Locate the cell with the specified text and output its (x, y) center coordinate. 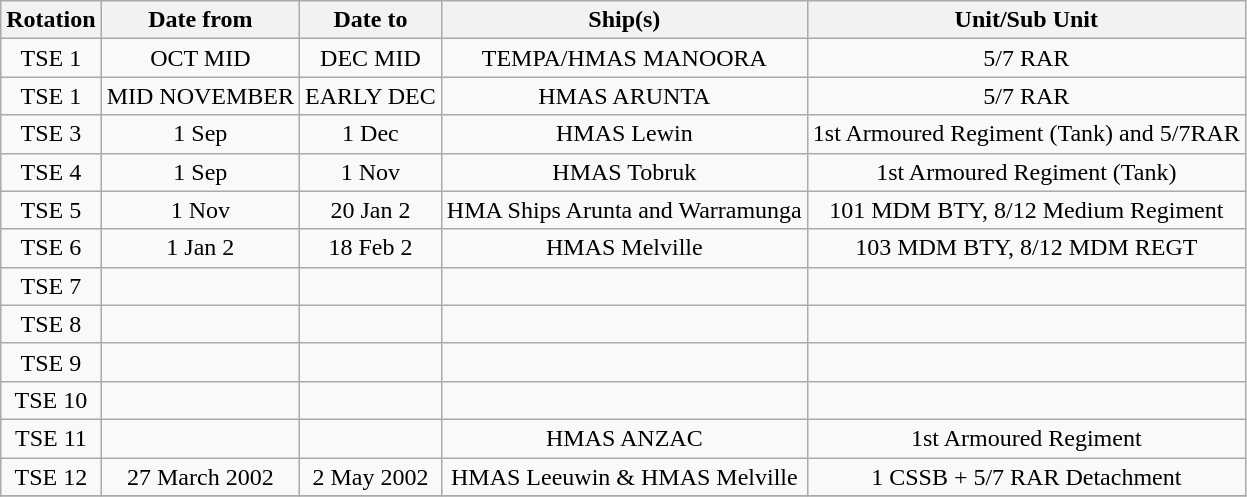
EARLY DEC (371, 96)
Unit/Sub Unit (1026, 20)
1 Jan 2 (200, 248)
Date to (371, 20)
TSE 3 (51, 134)
HMA Ships Arunta and Warramunga (624, 210)
20 Jan 2 (371, 210)
TSE 10 (51, 400)
Date from (200, 20)
OCT MID (200, 58)
TSE 4 (51, 172)
1 CSSB + 5/7 RAR Detachment (1026, 477)
HMAS Leeuwin & HMAS Melville (624, 477)
HMAS Tobruk (624, 172)
TSE 6 (51, 248)
18 Feb 2 (371, 248)
TSE 9 (51, 362)
101 MDM BTY, 8/12 Medium Regiment (1026, 210)
TSE 12 (51, 477)
1st Armoured Regiment (Tank) and 5/7RAR (1026, 134)
MID NOVEMBER (200, 96)
DEC MID (371, 58)
Rotation (51, 20)
2 May 2002 (371, 477)
Ship(s) (624, 20)
1st Armoured Regiment (1026, 438)
1 Dec (371, 134)
HMAS ANZAC (624, 438)
TEMPA/HMAS MANOORA (624, 58)
HMAS Lewin (624, 134)
TSE 7 (51, 286)
TSE 11 (51, 438)
TSE 5 (51, 210)
HMAS ARUNTA (624, 96)
TSE 8 (51, 324)
HMAS Melville (624, 248)
1st Armoured Regiment (Tank) (1026, 172)
103 MDM BTY, 8/12 MDM REGT (1026, 248)
27 March 2002 (200, 477)
